Capture the cell that displays the provided text and extract its [x, y] central coordinate. 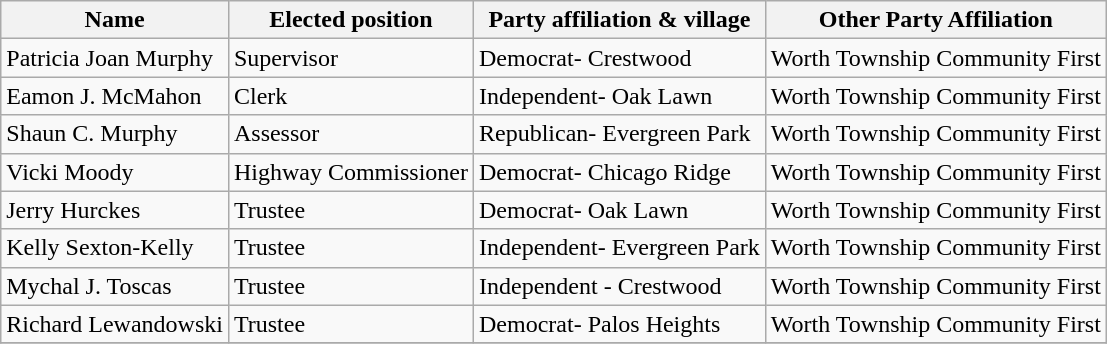
Supervisor [350, 58]
Vicki Moody [115, 172]
Patricia Joan Murphy [115, 58]
Clerk [350, 96]
Democrat- Crestwood [619, 58]
Kelly Sexton-Kelly [115, 248]
Independent- Oak Lawn [619, 96]
Democrat- Chicago Ridge [619, 172]
Assessor [350, 134]
Eamon J. McMahon [115, 96]
Elected position [350, 20]
Other Party Affiliation [936, 20]
Jerry Hurckes [115, 210]
Independent- Evergreen Park [619, 248]
Shaun C. Murphy [115, 134]
Party affiliation & village [619, 20]
Republican- Evergreen Park [619, 134]
Name [115, 20]
Democrat- Oak Lawn [619, 210]
Democrat- Palos Heights [619, 324]
Richard Lewandowski [115, 324]
Mychal J. Toscas [115, 286]
Independent - Crestwood [619, 286]
Highway Commissioner [350, 172]
